Output the [X, Y] coordinate of the center of the cell containing the given text.  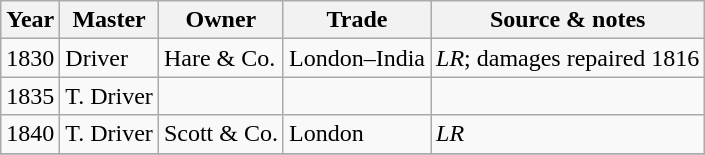
Scott & Co. [220, 134]
LR; damages repaired 1816 [568, 58]
Driver [110, 58]
Source & notes [568, 20]
Trade [356, 20]
London–India [356, 58]
London [356, 134]
Hare & Co. [220, 58]
Year [30, 20]
1835 [30, 96]
Master [110, 20]
Owner [220, 20]
1830 [30, 58]
LR [568, 134]
1840 [30, 134]
